Detect which cell encompasses the target text, then output its [x, y] center coordinate. 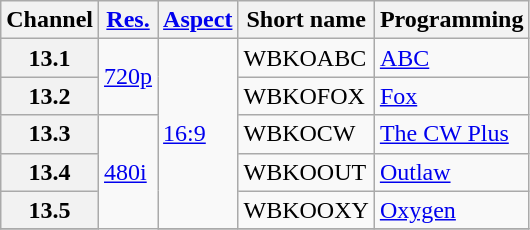
WBKOFOX [306, 96]
16:9 [198, 134]
ABC [452, 58]
Fox [452, 96]
Short name [306, 20]
13.3 [50, 134]
13.1 [50, 58]
13.2 [50, 96]
The CW Plus [452, 134]
Channel [50, 20]
Programming [452, 20]
WBKOOXY [306, 210]
720p [128, 77]
Outlaw [452, 172]
WBKOABC [306, 58]
Oxygen [452, 210]
13.4 [50, 172]
Res. [128, 20]
13.5 [50, 210]
Aspect [198, 20]
WBKOCW [306, 134]
480i [128, 172]
WBKOOUT [306, 172]
